Find where the given text appears and provide that cell's center as [x, y] coordinate. 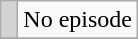
No episode [78, 20]
